Find where the given text appears and provide that cell's center as [X, Y] coordinate. 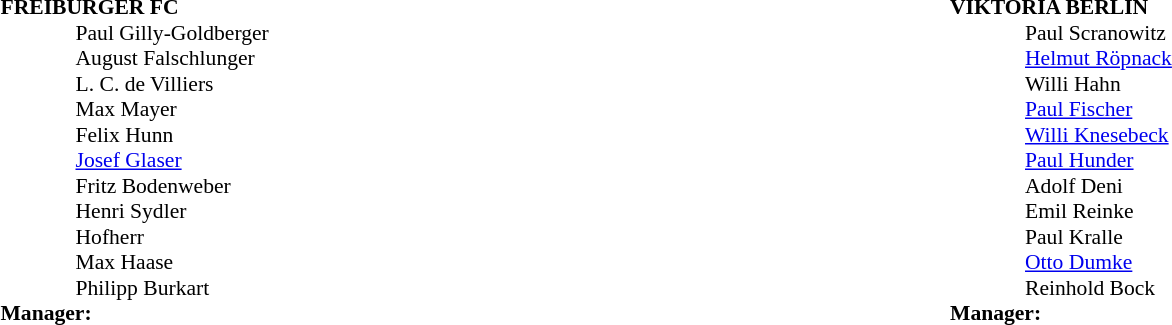
Paul Kralle [1098, 237]
Josef Glaser [172, 161]
Paul Gilly-Goldberger [172, 33]
Paul Scranowitz [1098, 33]
Max Mayer [172, 109]
Philipp Burkart [172, 288]
Emil Reinke [1098, 211]
Felix Hunn [172, 135]
August Falschlunger [172, 59]
Reinhold Bock [1098, 288]
Fritz Bodenweber [172, 186]
Willi Knesebeck [1098, 135]
Helmut Röpnack [1098, 59]
Otto Dumke [1098, 263]
Hofherr [172, 237]
Paul Fischer [1098, 109]
L. C. de Villiers [172, 84]
Willi Hahn [1098, 84]
Max Haase [172, 263]
Adolf Deni [1098, 186]
Henri Sydler [172, 211]
Paul Hunder [1098, 161]
